Capture the cell that displays the provided text and extract its (x, y) central coordinate. 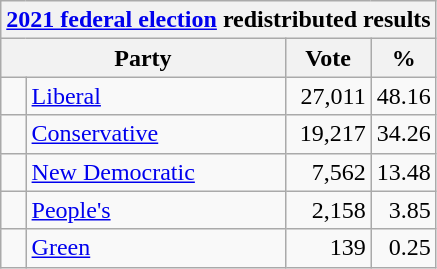
3.85 (404, 210)
New Democratic (156, 172)
27,011 (328, 96)
48.16 (404, 96)
13.48 (404, 172)
0.25 (404, 248)
People's (156, 210)
34.26 (404, 134)
139 (328, 248)
Conservative (156, 134)
7,562 (328, 172)
Liberal (156, 96)
Party (143, 58)
19,217 (328, 134)
2021 federal election redistributed results (218, 20)
Green (156, 248)
2,158 (328, 210)
Vote (328, 58)
% (404, 58)
